Provide the (X, Y) coordinate of the cell's center where the given text is located.  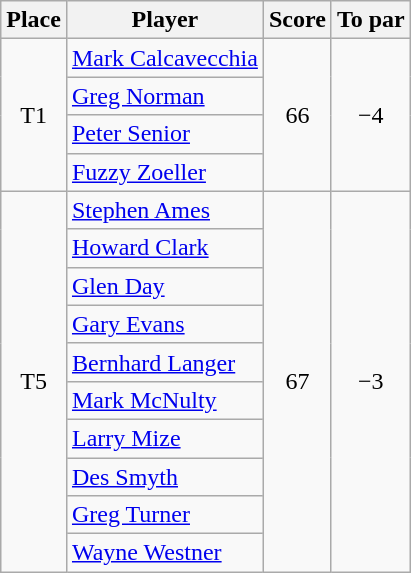
Mark Calcavecchia (164, 58)
66 (297, 115)
T5 (34, 382)
Gary Evans (164, 324)
Des Smyth (164, 477)
Howard Clark (164, 248)
Fuzzy Zoeller (164, 172)
−3 (370, 382)
T1 (34, 115)
Greg Turner (164, 515)
Player (164, 20)
Peter Senior (164, 134)
To par (370, 20)
Stephen Ames (164, 210)
67 (297, 382)
Greg Norman (164, 96)
Larry Mize (164, 438)
Bernhard Langer (164, 362)
Glen Day (164, 286)
−4 (370, 115)
Mark McNulty (164, 400)
Place (34, 20)
Wayne Westner (164, 553)
Score (297, 20)
